Search for the cell housing the specified text and yield its (x, y) center coordinate. 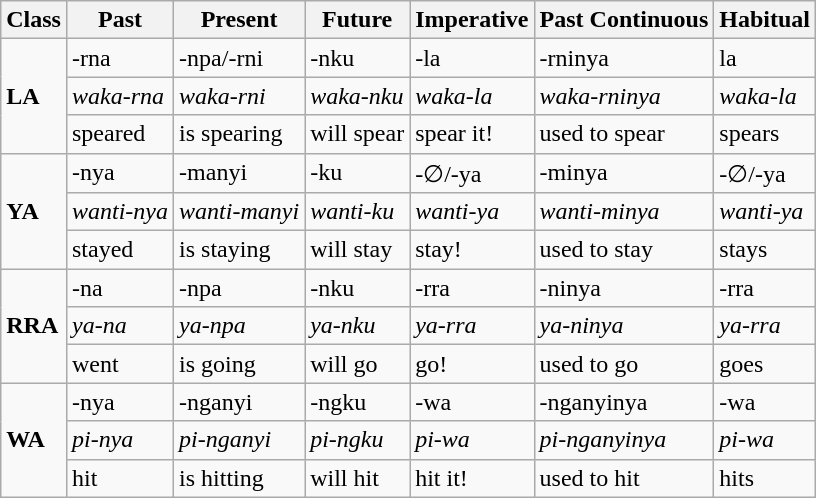
ya-ninya (624, 326)
hit (120, 478)
hits (765, 478)
stays (765, 250)
waka-rninya (624, 96)
la (765, 58)
ya-npa (240, 326)
used to spear (624, 134)
Habitual (765, 20)
used to hit (624, 478)
used to stay (624, 250)
WA (34, 440)
-npa/-rni (240, 58)
wanti-manyi (240, 212)
waka-rna (120, 96)
hit it! (472, 478)
stay! (472, 250)
go! (472, 364)
-ku (358, 173)
-ninya (624, 288)
ya-na (120, 326)
is staying (240, 250)
speared (120, 134)
Present (240, 20)
stayed (120, 250)
used to go (624, 364)
-rninya (624, 58)
pi-nganyi (240, 440)
Future (358, 20)
pi-ngku (358, 440)
-nganyi (240, 402)
will stay (358, 250)
will go (358, 364)
went (120, 364)
-rna (120, 58)
-na (120, 288)
-manyi (240, 173)
is going (240, 364)
goes (765, 364)
-minya (624, 173)
Imperative (472, 20)
RRA (34, 326)
-npa (240, 288)
Class (34, 20)
-la (472, 58)
spears (765, 134)
spear it! (472, 134)
pi-nganyinya (624, 440)
Past Continuous (624, 20)
Past (120, 20)
wanti-minya (624, 212)
ya-nku (358, 326)
waka-rni (240, 96)
is hitting (240, 478)
YA (34, 211)
will spear (358, 134)
LA (34, 96)
wanti-nya (120, 212)
will hit (358, 478)
-ngku (358, 402)
pi-nya (120, 440)
wanti-ku (358, 212)
-nganyinya (624, 402)
is spearing (240, 134)
waka-nku (358, 96)
